For the text-containing cell, return its midpoint in [X, Y] coordinate format. 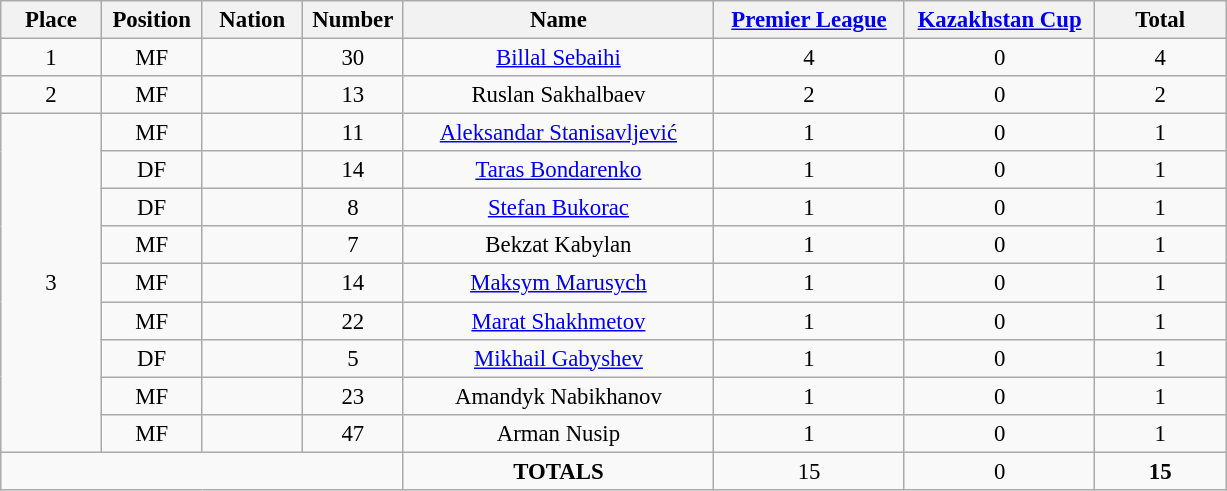
Aleksandar Stanisavljević [558, 133]
22 [354, 321]
Number [354, 20]
Position [152, 20]
Maksym Marusych [558, 283]
23 [354, 396]
7 [354, 245]
TOTALS [558, 471]
3 [52, 283]
Mikhail Gabyshev [558, 358]
Stefan Bukorac [558, 208]
30 [354, 58]
11 [354, 133]
Marat Shakhmetov [558, 321]
Taras Bondarenko [558, 170]
Bekzat Kabylan [558, 245]
Amandyk Nabikhanov [558, 396]
5 [354, 358]
13 [354, 95]
Nation [252, 20]
Billal Sebaihi [558, 58]
Arman Nusip [558, 433]
Premier League [810, 20]
Ruslan Sakhalbaev [558, 95]
Place [52, 20]
47 [354, 433]
Kazakhstan Cup [1000, 20]
Total [1160, 20]
Name [558, 20]
8 [354, 208]
